Locate the cell with the specified text and output its (x, y) center coordinate. 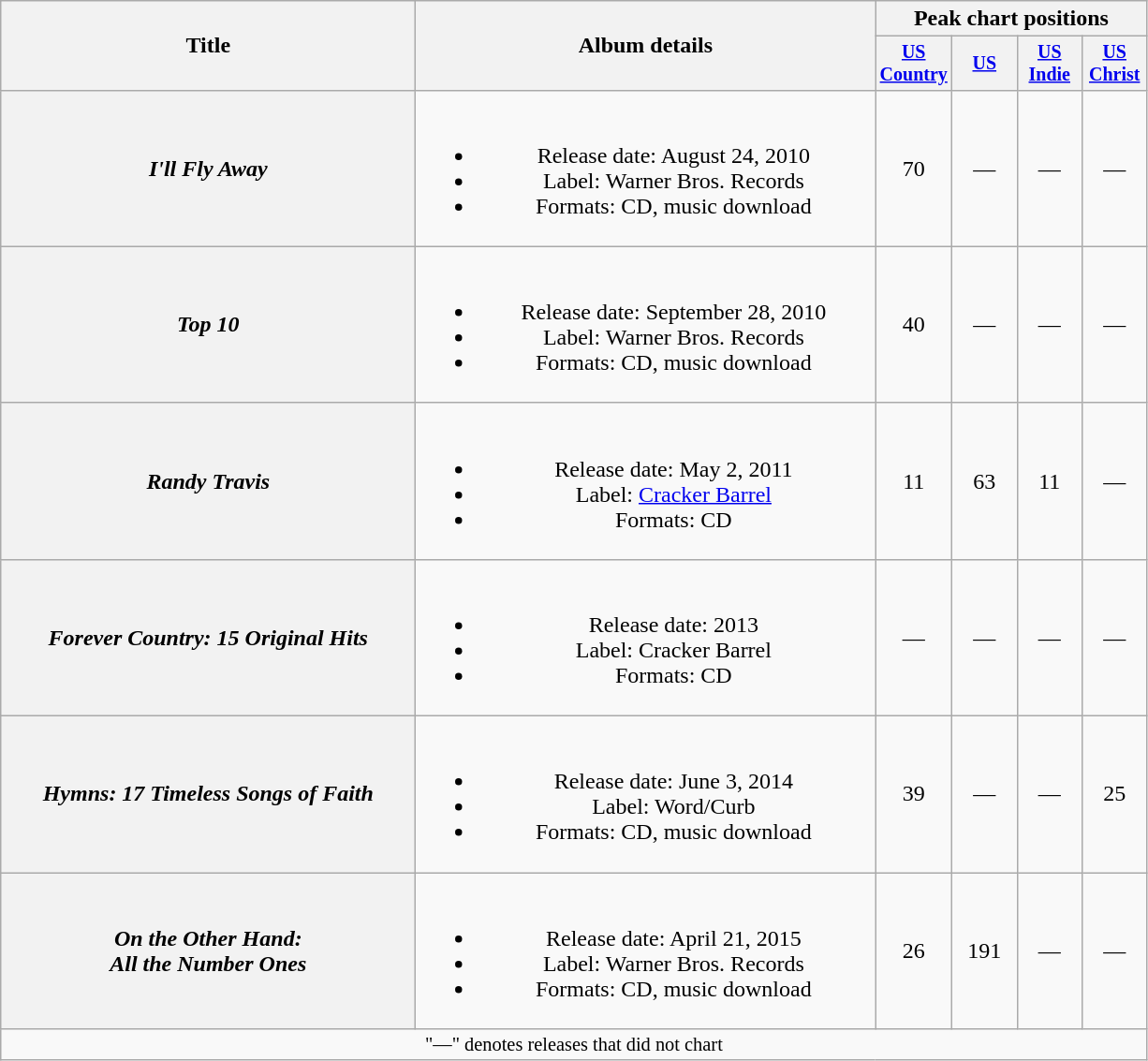
US Country (914, 64)
Release date: September 28, 2010Label: Warner Bros. RecordsFormats: CD, music download (646, 324)
Hymns: 17 Timeless Songs of Faith (208, 794)
Release date: June 3, 2014Label: Word/CurbFormats: CD, music download (646, 794)
Top 10 (208, 324)
Release date: August 24, 2010Label: Warner Bros. RecordsFormats: CD, music download (646, 169)
Album details (646, 46)
26 (914, 951)
Title (208, 46)
US (985, 64)
Randy Travis (208, 481)
Forever Country: 15 Original Hits (208, 637)
Peak chart positions (1011, 19)
40 (914, 324)
"—" denotes releases that did not chart (574, 1045)
191 (985, 951)
Release date: April 21, 2015Label: Warner Bros. RecordsFormats: CD, music download (646, 951)
Release date: 2013Label: Cracker BarrelFormats: CD (646, 637)
I'll Fly Away (208, 169)
On the Other Hand:All the Number Ones (208, 951)
39 (914, 794)
25 (1114, 794)
63 (985, 481)
Release date: May 2, 2011Label: Cracker BarrelFormats: CD (646, 481)
US Indie (1049, 64)
US Christ (1114, 64)
70 (914, 169)
